Determine the [X, Y] coordinate at the center of the cell enclosing the given text.  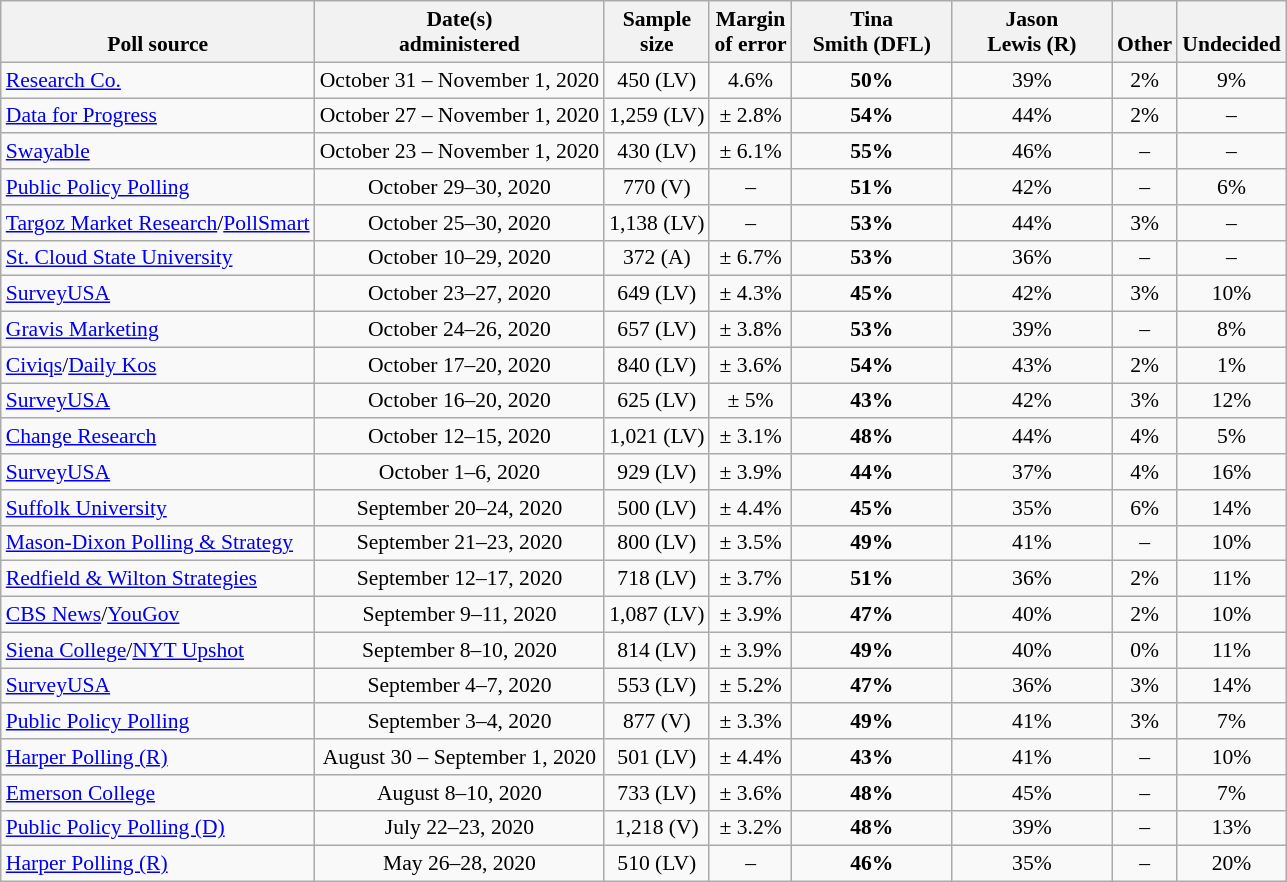
Targoz Market Research/PollSmart [158, 223]
St. Cloud State University [158, 258]
8% [1231, 330]
Research Co. [158, 80]
Change Research [158, 437]
1,021 (LV) [656, 437]
5% [1231, 437]
9% [1231, 80]
450 (LV) [656, 80]
Gravis Marketing [158, 330]
October 10–29, 2020 [460, 258]
770 (V) [656, 187]
Siena College/NYT Upshot [158, 650]
501 (LV) [656, 757]
± 3.5% [750, 543]
657 (LV) [656, 330]
September 3–4, 2020 [460, 722]
Public Policy Polling (D) [158, 828]
Swayable [158, 152]
± 6.1% [750, 152]
0% [1144, 650]
814 (LV) [656, 650]
625 (LV) [656, 401]
October 12–15, 2020 [460, 437]
September 8–10, 2020 [460, 650]
± 3.7% [750, 579]
October 16–20, 2020 [460, 401]
October 17–20, 2020 [460, 365]
Data for Progress [158, 116]
Undecided [1231, 32]
50% [872, 80]
Marginof error [750, 32]
Date(s)administered [460, 32]
Emerson College [158, 793]
16% [1231, 472]
1,259 (LV) [656, 116]
JasonLewis (R) [1032, 32]
877 (V) [656, 722]
Poll source [158, 32]
Mason-Dixon Polling & Strategy [158, 543]
733 (LV) [656, 793]
± 5.2% [750, 686]
± 3.2% [750, 828]
Redfield & Wilton Strategies [158, 579]
October 25–30, 2020 [460, 223]
Suffolk University [158, 508]
CBS News/YouGov [158, 615]
718 (LV) [656, 579]
800 (LV) [656, 543]
October 23 – November 1, 2020 [460, 152]
September 20–24, 2020 [460, 508]
± 5% [750, 401]
TinaSmith (DFL) [872, 32]
October 24–26, 2020 [460, 330]
20% [1231, 864]
1,087 (LV) [656, 615]
May 26–28, 2020 [460, 864]
± 4.3% [750, 294]
± 3.1% [750, 437]
October 27 – November 1, 2020 [460, 116]
October 23–27, 2020 [460, 294]
July 22–23, 2020 [460, 828]
± 3.3% [750, 722]
September 21–23, 2020 [460, 543]
12% [1231, 401]
October 29–30, 2020 [460, 187]
1,138 (LV) [656, 223]
October 31 – November 1, 2020 [460, 80]
430 (LV) [656, 152]
500 (LV) [656, 508]
510 (LV) [656, 864]
55% [872, 152]
4.6% [750, 80]
September 9–11, 2020 [460, 615]
553 (LV) [656, 686]
1,218 (V) [656, 828]
October 1–6, 2020 [460, 472]
August 8–10, 2020 [460, 793]
1% [1231, 365]
372 (A) [656, 258]
August 30 – September 1, 2020 [460, 757]
929 (LV) [656, 472]
37% [1032, 472]
13% [1231, 828]
Civiqs/Daily Kos [158, 365]
September 4–7, 2020 [460, 686]
649 (LV) [656, 294]
± 6.7% [750, 258]
± 2.8% [750, 116]
Other [1144, 32]
September 12–17, 2020 [460, 579]
840 (LV) [656, 365]
Samplesize [656, 32]
± 3.8% [750, 330]
